Capture the cell that displays the provided text and extract its [X, Y] central coordinate. 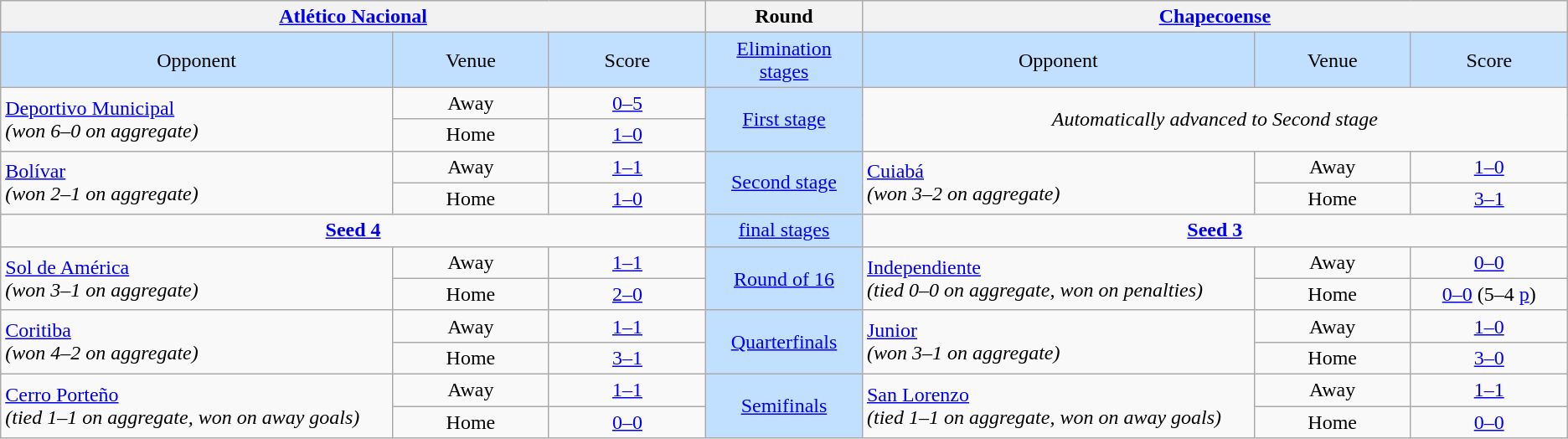
Round of 16 [784, 278]
final stages [784, 230]
0–5 [627, 103]
Semifinals [784, 405]
Quarterfinals [784, 342]
Coritiba(won 4–2 on aggregate) [197, 342]
Bolívar(won 2–1 on aggregate) [197, 183]
First stage [784, 119]
Seed 3 [1215, 230]
San Lorenzo(tied 1–1 on aggregate, won on away goals) [1058, 405]
Junior(won 3–1 on aggregate) [1058, 342]
Automatically advanced to Second stage [1215, 119]
Chapecoense [1215, 17]
Cuiabá(won 3–2 on aggregate) [1058, 183]
Deportivo Municipal(won 6–0 on aggregate) [197, 119]
0–0 (5–4 p) [1489, 294]
Independiente(tied 0–0 on aggregate, won on penalties) [1058, 278]
Seed 4 [353, 230]
Elimination stages [784, 60]
Sol de América(won 3–1 on aggregate) [197, 278]
3–0 [1489, 358]
Second stage [784, 183]
Atlético Nacional [353, 17]
Round [784, 17]
Cerro Porteño(tied 1–1 on aggregate, won on away goals) [197, 405]
2–0 [627, 294]
